Pinpoint the cell where the given text exists, returning its (X, Y) midpoint coordinate. 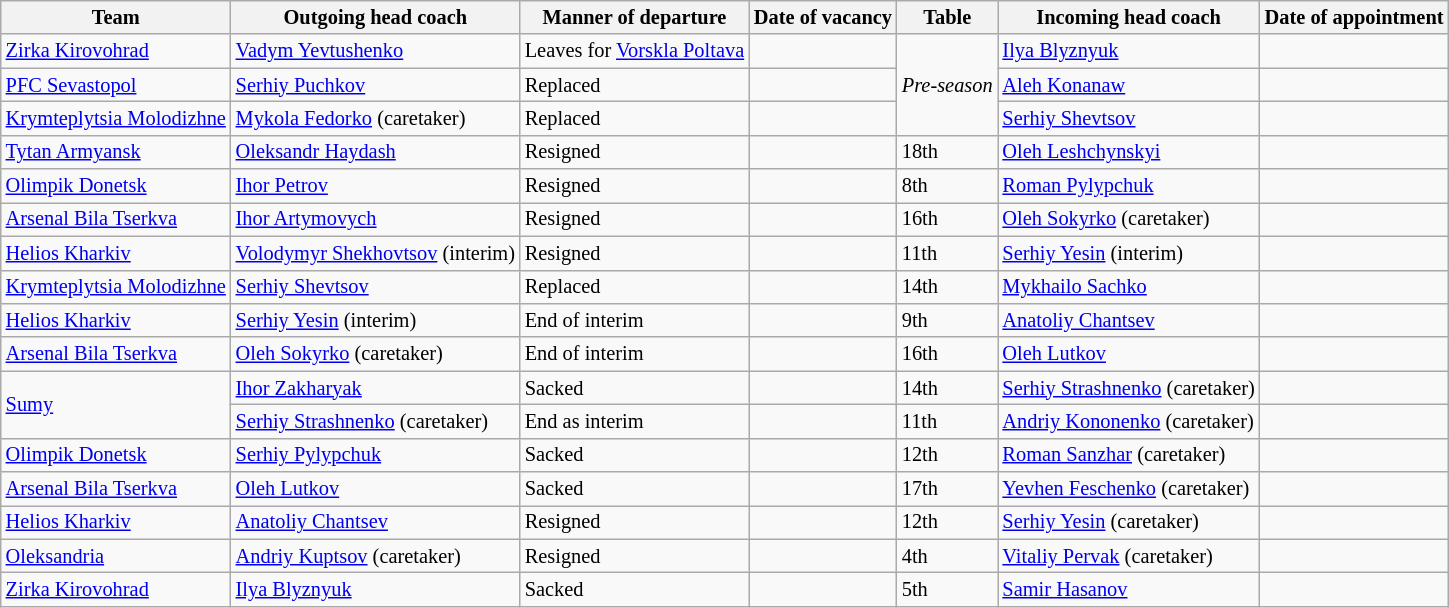
Vadym Yevtushenko (376, 51)
Date of vacancy (823, 17)
End as interim (634, 421)
4th (948, 556)
Samir Hasanov (1129, 589)
Team (116, 17)
Ihor Zakharyak (376, 388)
Date of appointment (1354, 17)
Outgoing head coach (376, 17)
Serhiy Pylypchuk (376, 455)
Ihor Petrov (376, 186)
Andriy Kuptsov (caretaker) (376, 556)
Leaves for Vorskla Poltava (634, 51)
5th (948, 589)
Pre-season (948, 84)
Roman Sanzhar (caretaker) (1129, 455)
Manner of departure (634, 17)
Mykola Fedorko (caretaker) (376, 118)
Oleksandria (116, 556)
Mykhailo Sachko (1129, 287)
Tytan Armyansk (116, 152)
Serhiy Puchkov (376, 85)
Vitaliy Pervak (caretaker) (1129, 556)
Table (948, 17)
17th (948, 489)
18th (948, 152)
Ihor Artymovych (376, 219)
9th (948, 320)
Roman Pylypchuk (1129, 186)
Serhiy Yesin (caretaker) (1129, 522)
Sumy (116, 404)
Aleh Konanaw (1129, 85)
8th (948, 186)
Yevhen Feschenko (caretaker) (1129, 489)
Volodymyr Shekhovtsov (interim) (376, 253)
Incoming head coach (1129, 17)
PFC Sevastopol (116, 85)
Oleksandr Haydash (376, 152)
Andriy Kononenko (caretaker) (1129, 421)
Oleh Leshchynskyi (1129, 152)
